From the cell containing the given text, extract its center point as [X, Y] coordinate. 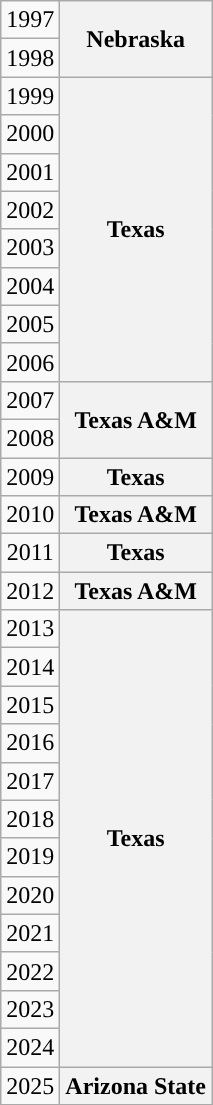
2025 [30, 1085]
2009 [30, 477]
1998 [30, 58]
2014 [30, 667]
2013 [30, 629]
2017 [30, 781]
2019 [30, 857]
2020 [30, 895]
Nebraska [136, 39]
2011 [30, 553]
2016 [30, 743]
2024 [30, 1047]
2022 [30, 971]
2001 [30, 172]
1999 [30, 96]
2000 [30, 134]
2006 [30, 362]
2005 [30, 324]
2021 [30, 933]
2004 [30, 286]
2023 [30, 1009]
2008 [30, 438]
2018 [30, 819]
Arizona State [136, 1085]
2015 [30, 705]
2010 [30, 515]
2002 [30, 210]
2007 [30, 400]
2012 [30, 591]
1997 [30, 20]
2003 [30, 248]
